Find where the given text appears and provide that cell's center as [x, y] coordinate. 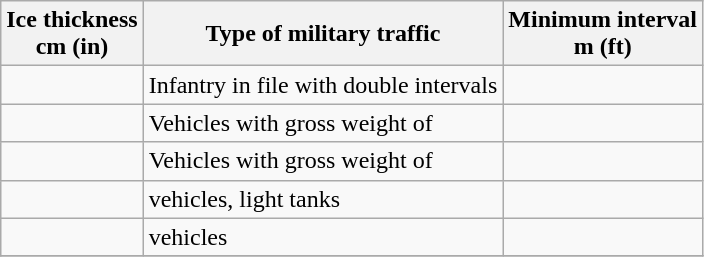
vehicles [323, 237]
Minimum intervalm (ft) [603, 34]
Type of military traffic [323, 34]
Infantry in file with double intervals [323, 85]
Ice thicknesscm (in) [72, 34]
vehicles, light tanks [323, 199]
